Return (x, y) of the center of cell containing provided text 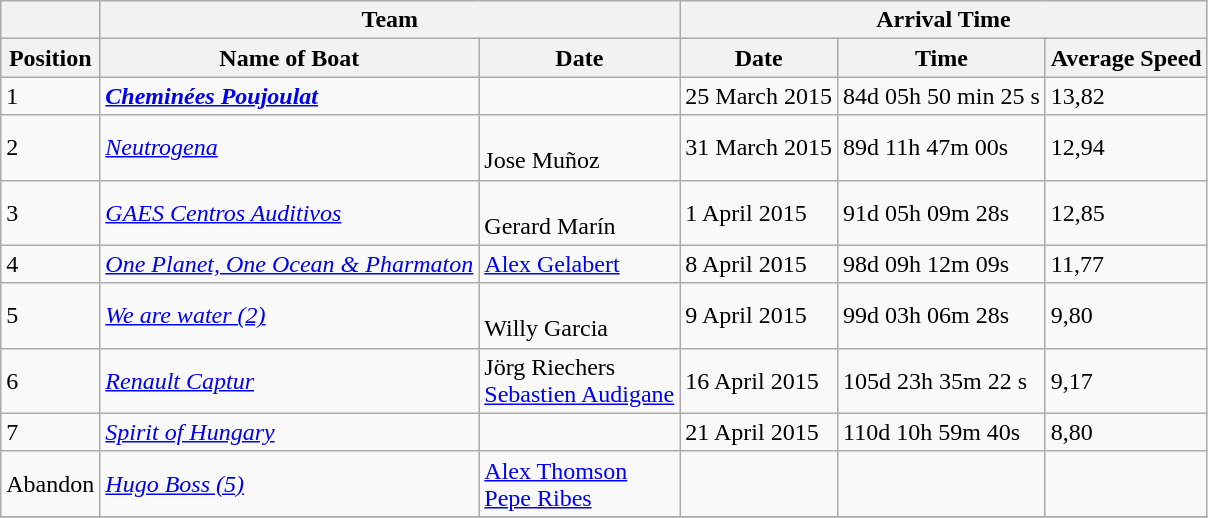
7 (50, 432)
4 (50, 264)
Gerard Marín (580, 212)
12,94 (1126, 148)
Jörg RiechersSebastien Audigane (580, 380)
98d 09h 12m 09s (942, 264)
9,80 (1126, 316)
Hugo Boss (5) (290, 484)
Spirit of Hungary (290, 432)
Neutrogena (290, 148)
12,85 (1126, 212)
91d 05h 09m 28s (942, 212)
Jose Muñoz (580, 148)
2 (50, 148)
25 March 2015 (759, 96)
11,77 (1126, 264)
110d 10h 59m 40s (942, 432)
31 March 2015 (759, 148)
Alex Gelabert (580, 264)
21 April 2015 (759, 432)
Name of Boat (290, 58)
Cheminées Poujoulat (290, 96)
One Planet, One Ocean & Pharmaton (290, 264)
Time (942, 58)
1 (50, 96)
1 April 2015 (759, 212)
Renault Captur (290, 380)
Average Speed (1126, 58)
Abandon (50, 484)
84d 05h 50 min 25 s (942, 96)
5 (50, 316)
Alex ThomsonPepe Ribes (580, 484)
9 April 2015 (759, 316)
Willy Garcia (580, 316)
Position (50, 58)
16 April 2015 (759, 380)
8 April 2015 (759, 264)
We are water (2) (290, 316)
89d 11h 47m 00s (942, 148)
3 (50, 212)
9,17 (1126, 380)
105d 23h 35m 22 s (942, 380)
8,80 (1126, 432)
13,82 (1126, 96)
Team (390, 20)
GAES Centros Auditivos (290, 212)
Arrival Time (944, 20)
99d 03h 06m 28s (942, 316)
6 (50, 380)
